Identify which cell holds the provided text, then report its [X, Y] central coordinate. 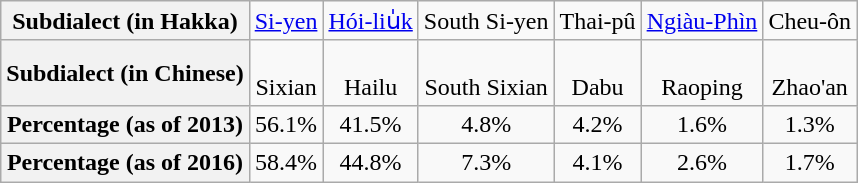
Percentage (as of 2013) [125, 124]
Percentage (as of 2016) [125, 162]
1.6% [702, 124]
Hailu [370, 72]
Thai-pû [598, 21]
Dabu [598, 72]
Ngiàu-Phìn [702, 21]
1.7% [810, 162]
Raoping [702, 72]
7.3% [486, 162]
1.3% [810, 124]
56.1% [286, 124]
South Sixian [486, 72]
Hói-liu̍k [370, 21]
South Si-yen [486, 21]
44.8% [370, 162]
Zhao'an [810, 72]
4.8% [486, 124]
Subdialect (in Hakka) [125, 21]
58.4% [286, 162]
Subdialect (in Chinese) [125, 72]
Cheu-ôn [810, 21]
4.1% [598, 162]
2.6% [702, 162]
41.5% [370, 124]
4.2% [598, 124]
Sixian [286, 72]
Si-yen [286, 21]
